Provide the (x, y) coordinate of the cell's center where the given text is located.  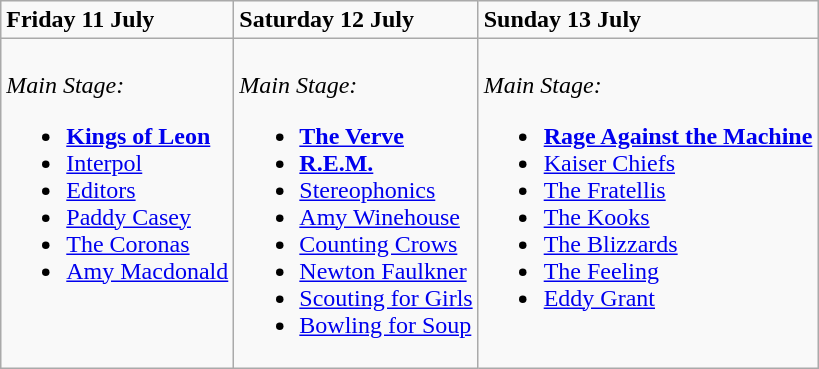
Sunday 13 July (648, 20)
Friday 11 July (118, 20)
Main Stage:Rage Against the MachineKaiser ChiefsThe FratellisThe KooksThe BlizzardsThe FeelingEddy Grant (648, 204)
Main Stage:Kings of LeonInterpolEditorsPaddy CaseyThe CoronasAmy Macdonald (118, 204)
Main Stage:The VerveR.E.M.StereophonicsAmy WinehouseCounting CrowsNewton FaulknerScouting for GirlsBowling for Soup (356, 204)
Saturday 12 July (356, 20)
